Provide the [X, Y] coordinate of the cell's center where the given text is located.  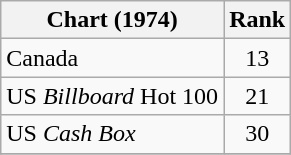
30 [258, 134]
Chart (1974) [112, 20]
Canada [112, 58]
US Cash Box [112, 134]
Rank [258, 20]
13 [258, 58]
21 [258, 96]
US Billboard Hot 100 [112, 96]
